Find where the given text appears and provide that cell's center as (x, y) coordinate. 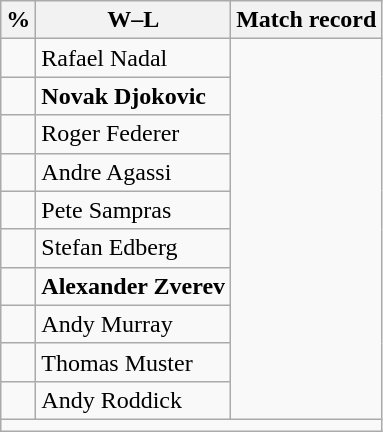
Match record (306, 20)
% (18, 20)
Andre Agassi (134, 172)
W–L (134, 20)
Roger Federer (134, 134)
Stefan Edberg (134, 248)
Alexander Zverev (134, 286)
Novak Djokovic (134, 96)
Pete Sampras (134, 210)
Thomas Muster (134, 362)
Andy Murray (134, 324)
Rafael Nadal (134, 58)
Andy Roddick (134, 400)
